Output the [x, y] coordinate of the center of the cell containing the given text.  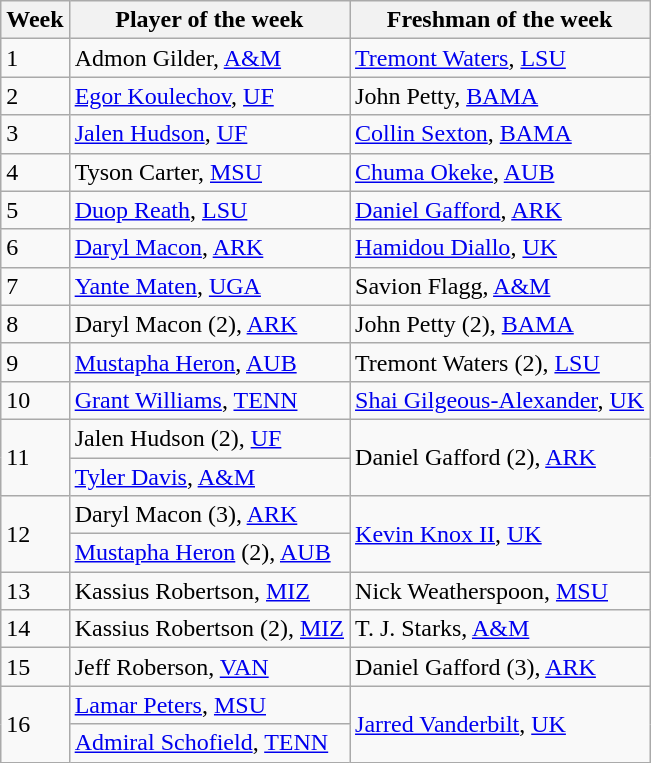
Tyson Carter, MSU [209, 172]
3 [35, 134]
10 [35, 400]
Grant Williams, TENN [209, 400]
6 [35, 248]
11 [35, 457]
Tremont Waters, LSU [500, 58]
2 [35, 96]
5 [35, 210]
Daryl Macon (2), ARK [209, 324]
Lamar Peters, MSU [209, 705]
Mustapha Heron (2), AUB [209, 553]
14 [35, 629]
Duop Reath, LSU [209, 210]
16 [35, 724]
9 [35, 362]
Kassius Robertson (2), MIZ [209, 629]
Daryl Macon (3), ARK [209, 515]
Collin Sexton, BAMA [500, 134]
T. J. Starks, A&M [500, 629]
Tyler Davis, A&M [209, 477]
Savion Flagg, A&M [500, 286]
Tremont Waters (2), LSU [500, 362]
Jalen Hudson, UF [209, 134]
Daniel Gafford (3), ARK [500, 667]
Nick Weatherspoon, MSU [500, 591]
13 [35, 591]
Admiral Schofield, TENN [209, 743]
Daryl Macon, ARK [209, 248]
Kevin Knox II, UK [500, 534]
John Petty, BAMA [500, 96]
Egor Koulechov, UF [209, 96]
1 [35, 58]
Jarred Vanderbilt, UK [500, 724]
4 [35, 172]
12 [35, 534]
Admon Gilder, A&M [209, 58]
7 [35, 286]
Mustapha Heron, AUB [209, 362]
Daniel Gafford (2), ARK [500, 457]
Jeff Roberson, VAN [209, 667]
Daniel Gafford, ARK [500, 210]
Chuma Okeke, AUB [500, 172]
Kassius Robertson, MIZ [209, 591]
Week [35, 20]
Freshman of the week [500, 20]
15 [35, 667]
Shai Gilgeous-Alexander, UK [500, 400]
8 [35, 324]
John Petty (2), BAMA [500, 324]
Yante Maten, UGA [209, 286]
Jalen Hudson (2), UF [209, 438]
Player of the week [209, 20]
Hamidou Diallo, UK [500, 248]
